From the cell containing the given text, extract its center point as (x, y) coordinate. 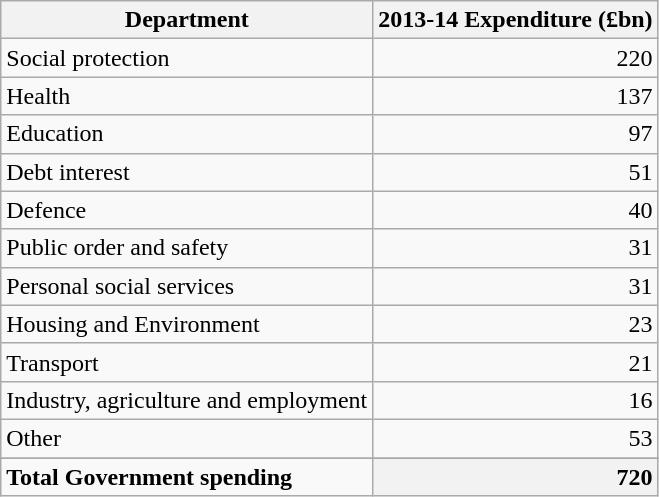
2013-14 Expenditure (£bn) (516, 20)
720 (516, 477)
Debt interest (187, 172)
Education (187, 134)
23 (516, 324)
Defence (187, 210)
97 (516, 134)
Total Government spending (187, 477)
220 (516, 58)
Transport (187, 362)
40 (516, 210)
Public order and safety (187, 248)
51 (516, 172)
16 (516, 400)
Personal social services (187, 286)
21 (516, 362)
Department (187, 20)
Industry, agriculture and employment (187, 400)
137 (516, 96)
Health (187, 96)
Housing and Environment (187, 324)
Social protection (187, 58)
Other (187, 438)
53 (516, 438)
